Return the [x, y] coordinate for the center point of the cell that contains the specified text.  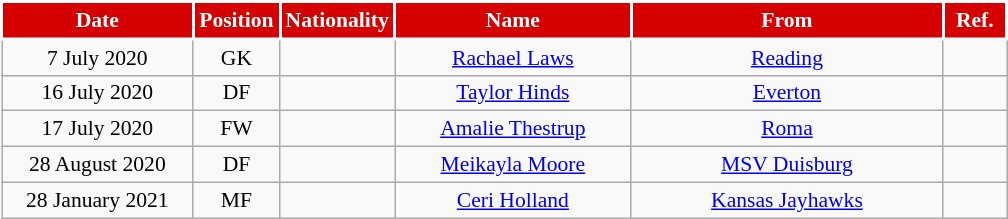
16 July 2020 [98, 93]
Ceri Holland [514, 200]
28 August 2020 [98, 165]
From [787, 20]
Rachael Laws [514, 57]
Date [98, 20]
MF [236, 200]
Kansas Jayhawks [787, 200]
Everton [787, 93]
Amalie Thestrup [514, 129]
28 January 2021 [98, 200]
Meikayla Moore [514, 165]
MSV Duisburg [787, 165]
Ref. [975, 20]
Nationality [338, 20]
Reading [787, 57]
Taylor Hinds [514, 93]
GK [236, 57]
FW [236, 129]
Roma [787, 129]
7 July 2020 [98, 57]
Position [236, 20]
17 July 2020 [98, 129]
Name [514, 20]
